Identify which cell holds the provided text, then report its (X, Y) central coordinate. 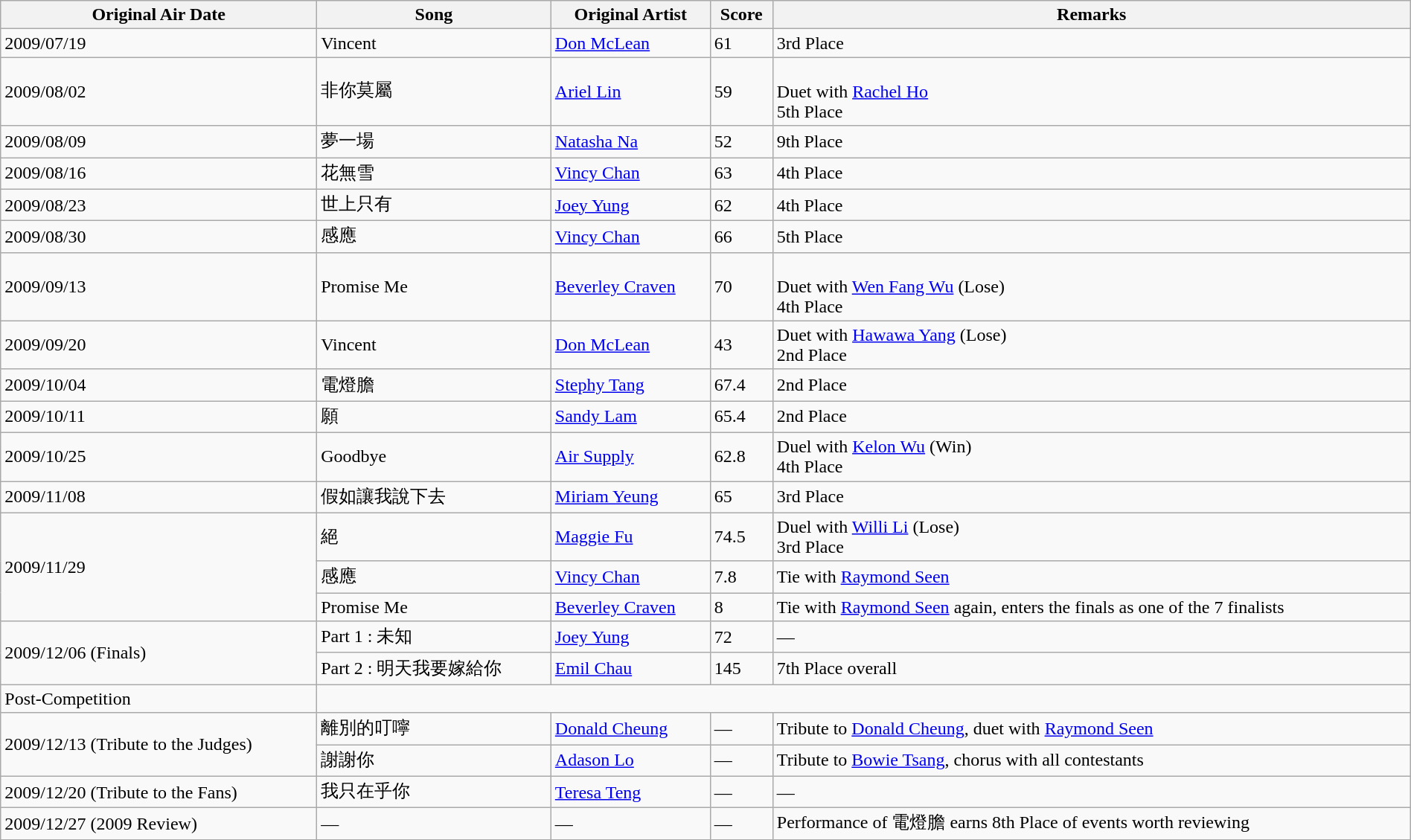
62 (741, 205)
2009/10/11 (159, 417)
Duet with Wen Fang Wu (Lose) 4th Place (1091, 286)
非你莫屬 (435, 92)
Tie with Raymond Seen (1091, 577)
Score (741, 15)
Performance of 電燈膽 earns 8th Place of events worth reviewing (1091, 824)
世上只有 (435, 205)
2009/08/09 (159, 141)
59 (741, 92)
Part 1 : 未知 (435, 637)
43 (741, 345)
2009/07/19 (159, 43)
Natasha Na (630, 141)
Original Air Date (159, 15)
2009/08/23 (159, 205)
62.8 (741, 457)
Tribute to Donald Cheung, duet with Raymond Seen (1091, 729)
電燈膽 (435, 385)
Goodbye (435, 457)
我只在乎你 (435, 792)
2009/09/13 (159, 286)
72 (741, 637)
67.4 (741, 385)
70 (741, 286)
Air Supply (630, 457)
2009/09/20 (159, 345)
66 (741, 237)
2009/11/08 (159, 497)
假如讓我說下去 (435, 497)
Duet with Hawawa Yang (Lose)2nd Place (1091, 345)
8 (741, 607)
Teresa Teng (630, 792)
Remarks (1091, 15)
Emil Chau (630, 668)
Part 2 : 明天我要嫁給你 (435, 668)
Maggie Fu (630, 537)
65.4 (741, 417)
Miriam Yeung (630, 497)
Duel with Willi Li (Lose)3rd Place (1091, 537)
7.8 (741, 577)
145 (741, 668)
Sandy Lam (630, 417)
Tie with Raymond Seen again, enters the finals as one of the 7 finalists (1091, 607)
夢一場 (435, 141)
7th Place overall (1091, 668)
Duet with Rachel Ho 5th Place (1091, 92)
願 (435, 417)
9th Place (1091, 141)
謝謝你 (435, 760)
花無雪 (435, 174)
2009/12/20 (Tribute to the Fans) (159, 792)
Donald Cheung (630, 729)
63 (741, 174)
絕 (435, 537)
Duel with Kelon Wu (Win)4th Place (1091, 457)
Stephy Tang (630, 385)
Original Artist (630, 15)
5th Place (1091, 237)
65 (741, 497)
Ariel Lin (630, 92)
Tribute to Bowie Tsang, chorus with all contestants (1091, 760)
Adason Lo (630, 760)
61 (741, 43)
離別的叮嚀 (435, 729)
Post-Competition (159, 699)
2009/08/16 (159, 174)
Song (435, 15)
2009/12/13 (Tribute to the Judges) (159, 744)
2009/08/02 (159, 92)
2009/12/27 (2009 Review) (159, 824)
2009/10/25 (159, 457)
74.5 (741, 537)
2009/10/04 (159, 385)
2009/12/06 (Finals) (159, 653)
2009/11/29 (159, 567)
52 (741, 141)
2009/08/30 (159, 237)
